Extract the (x, y) coordinate from the center of the cell holding the provided text.  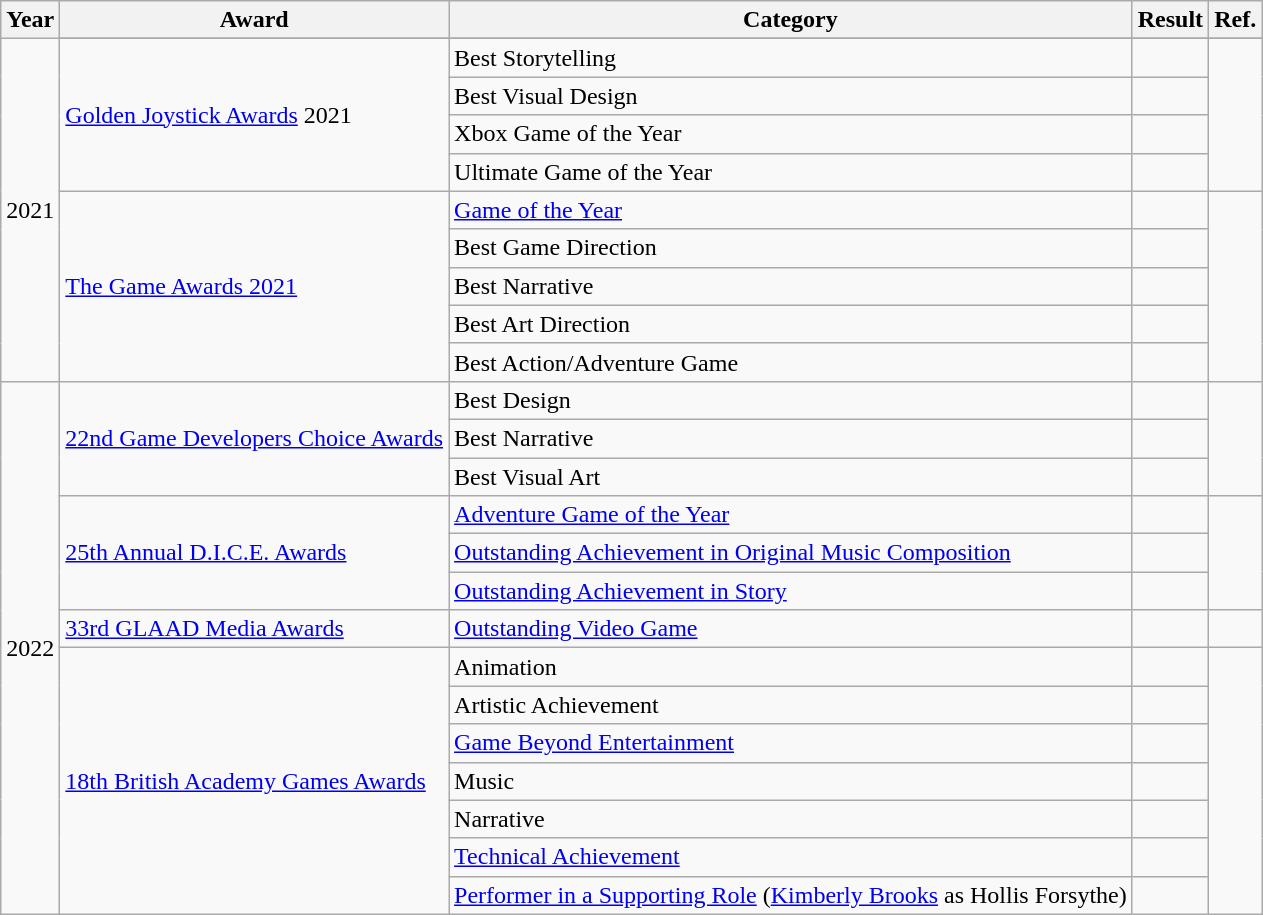
Award (254, 20)
Outstanding Achievement in Original Music Composition (791, 553)
Game of the Year (791, 210)
18th British Academy Games Awards (254, 781)
Result (1170, 20)
Best Design (791, 400)
Best Action/Adventure Game (791, 362)
Performer in a Supporting Role (Kimberly Brooks as Hollis Forsythe) (791, 895)
Artistic Achievement (791, 705)
2022 (30, 648)
Animation (791, 667)
Ultimate Game of the Year (791, 172)
Outstanding Achievement in Story (791, 591)
Music (791, 781)
Xbox Game of the Year (791, 134)
Best Game Direction (791, 248)
25th Annual D.I.C.E. Awards (254, 553)
Year (30, 20)
Best Storytelling (791, 58)
Best Art Direction (791, 324)
22nd Game Developers Choice Awards (254, 438)
Best Visual Art (791, 477)
Best Visual Design (791, 96)
Outstanding Video Game (791, 629)
Adventure Game of the Year (791, 515)
Technical Achievement (791, 857)
Narrative (791, 819)
Category (791, 20)
Ref. (1236, 20)
The Game Awards 2021 (254, 286)
33rd GLAAD Media Awards (254, 629)
Golden Joystick Awards 2021 (254, 115)
2021 (30, 210)
Game Beyond Entertainment (791, 743)
